Return (X, Y) of the center of cell containing provided text 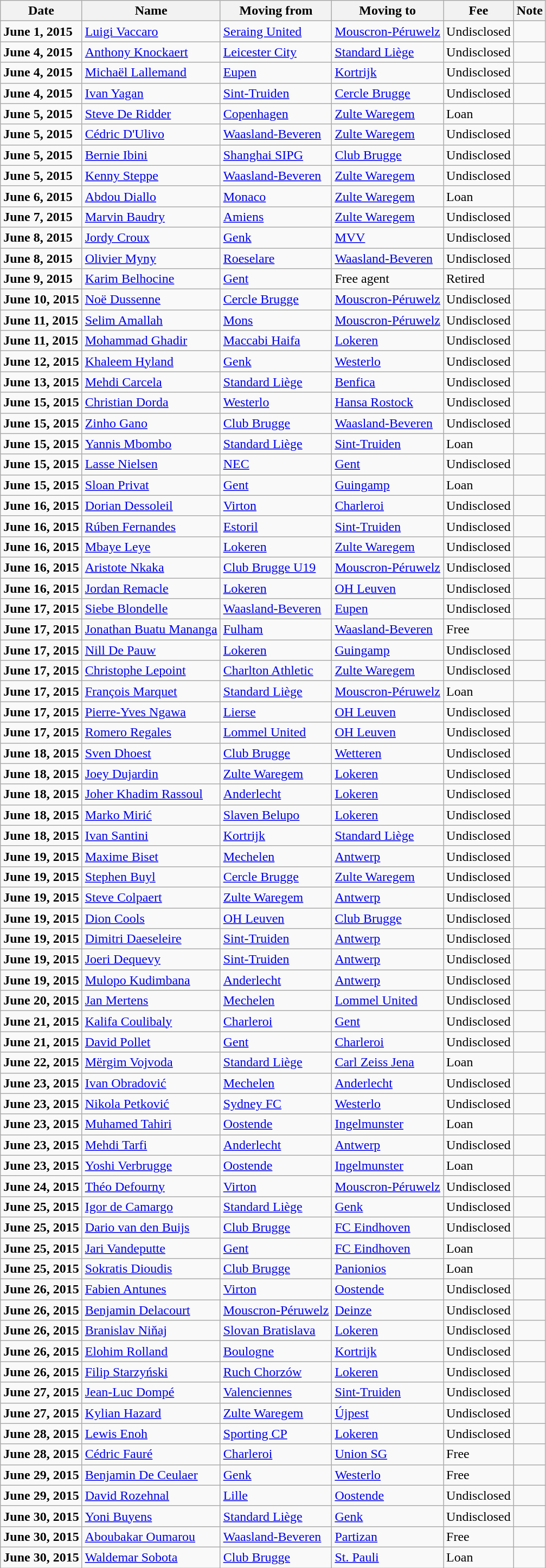
Sporting CP (276, 1434)
Joher Khadim Rassoul (151, 794)
Igor de Camargo (151, 1207)
Steve Colpaert (151, 897)
Mërgim Vojvoda (151, 1062)
Shanghai SIPG (276, 155)
Bernie Ibini (151, 155)
Carl Zeiss Jena (388, 1062)
Michaël Lallemand (151, 73)
Monaco (276, 196)
Christophe Lepoint (151, 671)
Sokratis Dioudis (151, 1269)
Nikola Petković (151, 1104)
Yoni Buyens (151, 1516)
Nill De Pauw (151, 650)
Dorian Dessoleil (151, 506)
Muhamed Tahiri (151, 1124)
Kylian Hazard (151, 1413)
Théo Defourny (151, 1186)
Ivan Yagan (151, 93)
Benjamin Delacourt (151, 1310)
June 7, 2015 (41, 217)
Boulogne (276, 1351)
Romero Regales (151, 733)
June 20, 2015 (41, 1001)
June 12, 2015 (41, 361)
Pierre-Yves Ngawa (151, 712)
Free agent (388, 279)
Lasse Nielsen (151, 464)
Lierse (276, 712)
Note (529, 11)
David Rozehnal (151, 1495)
June 6, 2015 (41, 196)
Stephen Buyl (151, 877)
Amiens (276, 217)
Noë Dussenne (151, 300)
Fee (479, 11)
Jonathan Buatu Mananga (151, 630)
June 13, 2015 (41, 382)
Aboubakar Oumarou (151, 1537)
Dario van den Buijs (151, 1227)
Wetteren (388, 753)
Mons (276, 320)
Slaven Belupo (276, 815)
St. Pauli (388, 1557)
Zinho Gano (151, 423)
Maccabi Haifa (276, 341)
Luigi Vaccaro (151, 31)
Charlton Athletic (276, 671)
Cédric Fauré (151, 1454)
Kalifa Coulibaly (151, 1021)
Sven Dhoest (151, 753)
Abdou Diallo (151, 196)
Jordy Croux (151, 237)
Cédric D'Ulivo (151, 134)
Dion Cools (151, 918)
June 9, 2015 (41, 279)
Moving to (388, 11)
Christian Dorda (151, 403)
Seraing United (276, 31)
Rúben Fernandes (151, 526)
Hansa Rostock (388, 403)
Jordan Remacle (151, 588)
June 24, 2015 (41, 1186)
Deinze (388, 1310)
Jean-Luc Dompé (151, 1392)
Panionios (388, 1269)
Ivan Obradović (151, 1083)
Mbaye Leye (151, 547)
Jan Mertens (151, 1001)
Mehdi Tarfi (151, 1145)
Dimitri Daeseleire (151, 939)
Retired (479, 279)
Partizan (388, 1537)
Branislav Niňaj (151, 1331)
Fulham (276, 630)
Valenciennes (276, 1392)
Joeri Dequevy (151, 960)
Mehdi Carcela (151, 382)
Roeselare (276, 258)
Copenhagen (276, 114)
Mohammad Ghadir (151, 341)
Olivier Myny (151, 258)
June 22, 2015 (41, 1062)
Moving from (276, 11)
Jari Vandeputte (151, 1248)
Benfica (388, 382)
Anthony Knockaert (151, 52)
Fabien Antunes (151, 1290)
Elohim Rolland (151, 1351)
François Marquet (151, 691)
Leicester City (276, 52)
Újpest (388, 1413)
MVV (388, 237)
Name (151, 11)
Ivan Santini (151, 835)
Steve De Ridder (151, 114)
Khaleem Hyland (151, 361)
Sydney FC (276, 1104)
Filip Starzyński (151, 1372)
Kenny Steppe (151, 176)
Karim Belhocine (151, 279)
Aristote Nkaka (151, 567)
Date (41, 11)
Slovan Bratislava (276, 1331)
Mulopo Kudimbana (151, 980)
Lewis Enoh (151, 1434)
Estoril (276, 526)
Sloan Privat (151, 485)
Waldemar Sobota (151, 1557)
Lille (276, 1495)
Ruch Chorzów (276, 1372)
Yannis Mbombo (151, 444)
Joey Dujardin (151, 774)
Benjamin De Ceulaer (151, 1475)
David Pollet (151, 1042)
Marko Mirić (151, 815)
NEC (276, 464)
Siebe Blondelle (151, 609)
June 10, 2015 (41, 300)
Club Brugge U19 (276, 567)
Union SG (388, 1454)
Maxime Biset (151, 856)
Selim Amallah (151, 320)
Marvin Baudry (151, 217)
June 1, 2015 (41, 31)
Yoshi Verbrugge (151, 1165)
